Return [X, Y] of the center of cell containing provided text 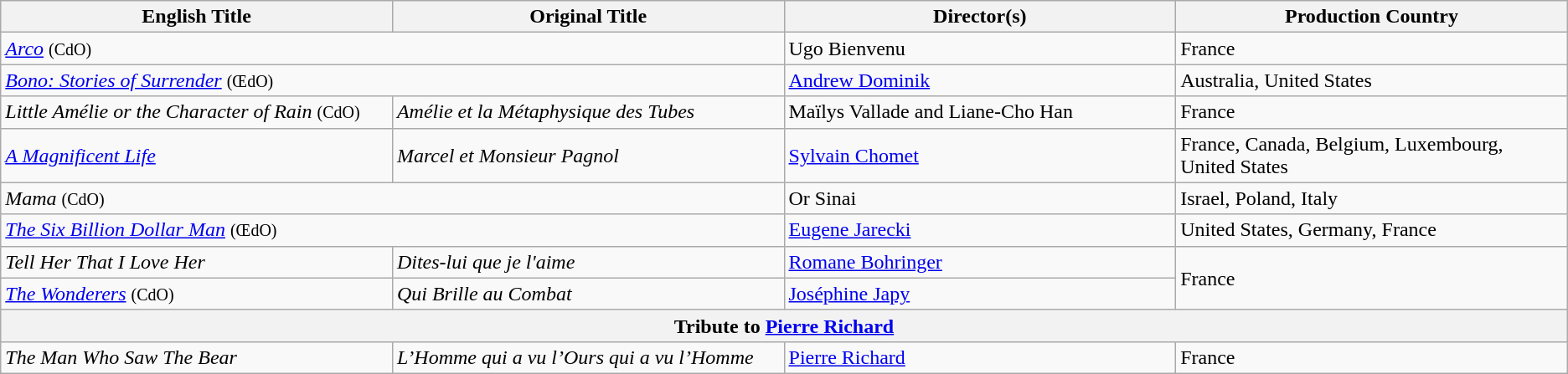
The Six Billion Dollar Man (ŒdO) [392, 230]
Production Country [1372, 17]
United States, Germany, France [1372, 230]
Sylvain Chomet [980, 156]
Pierre Richard [980, 357]
Dites-lui que je l'aime [588, 262]
Eugene Jarecki [980, 230]
Or Sinai [980, 198]
Arco (CdO) [392, 49]
A Magnificent Life [197, 156]
The Man Who Saw The Bear [197, 357]
Amélie et la Métaphysique des Tubes [588, 112]
Little Amélie or the Character of Rain (CdO) [197, 112]
Joséphine Japy [980, 294]
Maïlys Vallade and Liane-Cho Han [980, 112]
English Title [197, 17]
Mama (CdO) [392, 198]
Tribute to Pierre Richard [784, 325]
Ugo Bienvenu [980, 49]
Israel, Poland, Italy [1372, 198]
Qui Brille au Combat [588, 294]
Marcel et Monsieur Pagnol [588, 156]
France, Canada, Belgium, Luxembourg, United States [1372, 156]
Tell Her That I Love Her [197, 262]
Romane Bohringer [980, 262]
Andrew Dominik [980, 80]
Australia, United States [1372, 80]
L’Homme qui a vu l’Ours qui a vu l’Homme [588, 357]
Bono: Stories of Surrender (ŒdO) [392, 80]
Director(s) [980, 17]
The Wonderers (CdO) [197, 294]
Original Title [588, 17]
